Capture the cell that displays the provided text and extract its [x, y] central coordinate. 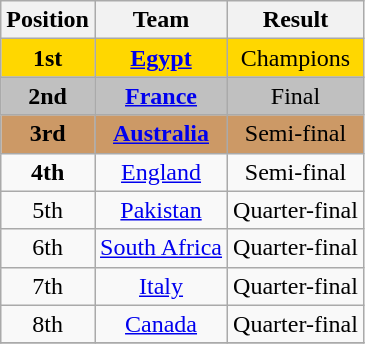
South Africa [160, 248]
8th [48, 324]
5th [48, 210]
Final [296, 96]
3rd [48, 134]
6th [48, 248]
Egypt [160, 58]
7th [48, 286]
Position [48, 20]
Pakistan [160, 210]
Australia [160, 134]
Champions [296, 58]
Canada [160, 324]
1st [48, 58]
Team [160, 20]
England [160, 172]
4th [48, 172]
2nd [48, 96]
France [160, 96]
Result [296, 20]
Italy [160, 286]
